Return the [x, y] coordinate for the center point of the cell that contains the specified text.  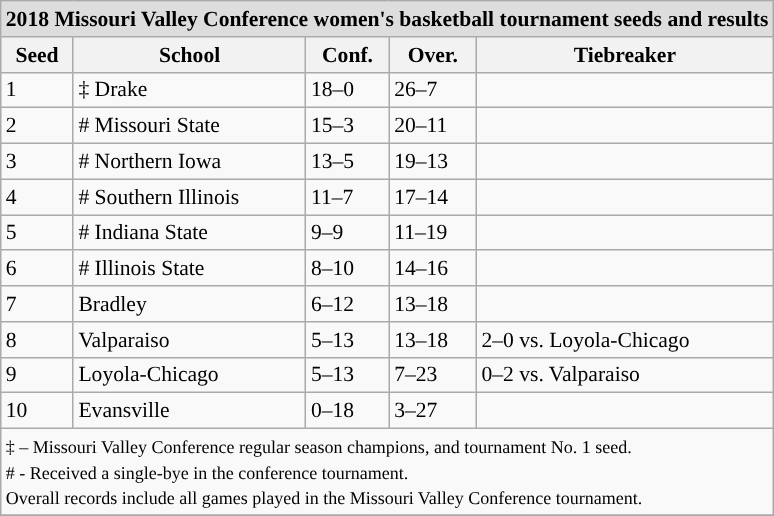
6–12 [348, 304]
Conf. [348, 55]
20–11 [432, 126]
10 [38, 411]
7 [38, 304]
Bradley [190, 304]
Tiebreaker [624, 55]
9–9 [348, 233]
4 [38, 197]
‡ Drake [190, 90]
14–16 [432, 269]
6 [38, 269]
8 [38, 340]
2–0 vs. Loyola-Chicago [624, 340]
1 [38, 90]
0–18 [348, 411]
School [190, 55]
# Indiana State [190, 233]
15–3 [348, 126]
# Illinois State [190, 269]
7–23 [432, 375]
26–7 [432, 90]
# Missouri State [190, 126]
8–10 [348, 269]
3–27 [432, 411]
2018 Missouri Valley Conference women's basketball tournament seeds and results [388, 19]
Over. [432, 55]
19–13 [432, 162]
# Northern Iowa [190, 162]
# Southern Illinois [190, 197]
Evansville [190, 411]
3 [38, 162]
17–14 [432, 197]
13–5 [348, 162]
Valparaiso [190, 340]
18–0 [348, 90]
11–19 [432, 233]
9 [38, 375]
11–7 [348, 197]
2 [38, 126]
5 [38, 233]
0–2 vs. Valparaiso [624, 375]
Seed [38, 55]
Loyola-Chicago [190, 375]
